Pinpoint the cell where the given text exists, returning its (X, Y) midpoint coordinate. 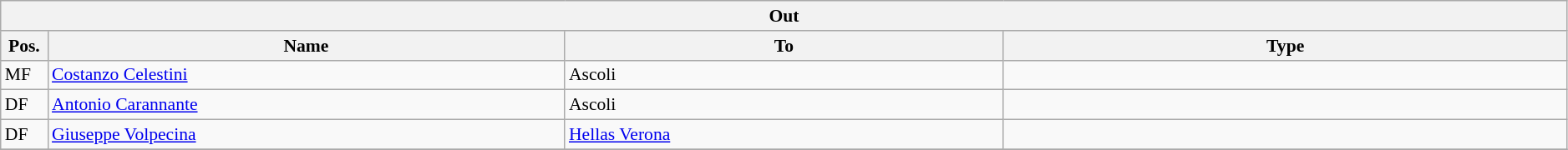
MF (24, 75)
To (784, 46)
Costanzo Celestini (306, 75)
Hellas Verona (784, 135)
Name (306, 46)
Type (1285, 46)
Giuseppe Volpecina (306, 135)
Antonio Carannante (306, 105)
Out (784, 16)
Pos. (24, 46)
